For the text-containing cell, return its midpoint in (x, y) coordinate format. 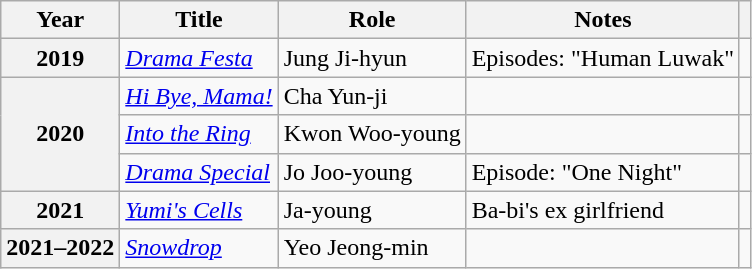
Role (372, 20)
Into the Ring (199, 134)
2021 (60, 210)
Jung Ji-hyun (372, 58)
Snowdrop (199, 248)
2019 (60, 58)
Notes (602, 20)
Episodes: "Human Luwak" (602, 58)
Kwon Woo-young (372, 134)
Yeo Jeong-min (372, 248)
Year (60, 20)
Drama Special (199, 172)
Drama Festa (199, 58)
Ja-young (372, 210)
Title (199, 20)
Cha Yun-ji (372, 96)
2020 (60, 134)
Episode: "One Night" (602, 172)
Ba-bi's ex girlfriend (602, 210)
2021–2022 (60, 248)
Yumi's Cells (199, 210)
Hi Bye, Mama! (199, 96)
Jo Joo-young (372, 172)
